Detect which cell encompasses the target text, then output its [X, Y] center coordinate. 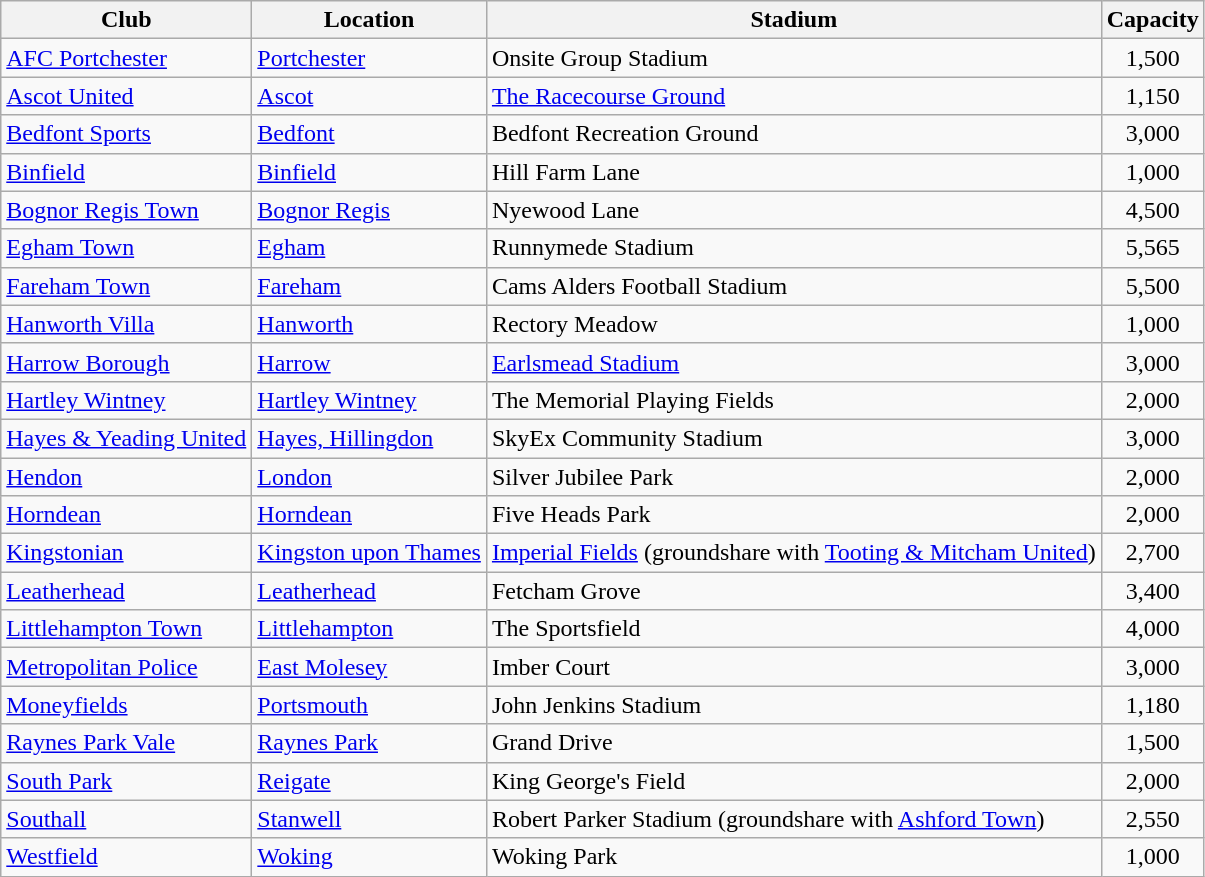
Fareham [370, 286]
Hayes, Hillingdon [370, 438]
Southall [126, 819]
AFC Portchester [126, 58]
Imperial Fields (groundshare with Tooting & Mitcham United) [794, 553]
Stadium [794, 20]
Harrow Borough [126, 362]
1,150 [1152, 96]
The Racecourse Ground [794, 96]
Hanworth [370, 324]
Runnymede Stadium [794, 248]
Ascot United [126, 96]
Bedfont [370, 134]
Silver Jubilee Park [794, 477]
Ascot [370, 96]
John Jenkins Stadium [794, 705]
Grand Drive [794, 743]
Littlehampton Town [126, 629]
5,565 [1152, 248]
5,500 [1152, 286]
Harrow [370, 362]
Stanwell [370, 819]
Capacity [1152, 20]
Imber Court [794, 667]
East Molesey [370, 667]
SkyEx Community Stadium [794, 438]
2,700 [1152, 553]
Hill Farm Lane [794, 172]
Moneyfields [126, 705]
The Memorial Playing Fields [794, 400]
3,400 [1152, 591]
Earlsmead Stadium [794, 362]
Bognor Regis Town [126, 210]
Bedfont Recreation Ground [794, 134]
Woking [370, 857]
Five Heads Park [794, 515]
Portchester [370, 58]
Fetcham Grove [794, 591]
Westfield [126, 857]
Bognor Regis [370, 210]
Metropolitan Police [126, 667]
4,500 [1152, 210]
Portsmouth [370, 705]
Nyewood Lane [794, 210]
Egham Town [126, 248]
Hendon [126, 477]
Hayes & Yeading United [126, 438]
The Sportsfield [794, 629]
Bedfont Sports [126, 134]
Cams Alders Football Stadium [794, 286]
Egham [370, 248]
Fareham Town [126, 286]
London [370, 477]
Robert Parker Stadium (groundshare with Ashford Town) [794, 819]
King George's Field [794, 781]
Woking Park [794, 857]
Onsite Group Stadium [794, 58]
Kingstonian [126, 553]
Reigate [370, 781]
2,550 [1152, 819]
Littlehampton [370, 629]
Raynes Park Vale [126, 743]
Rectory Meadow [794, 324]
Kingston upon Thames [370, 553]
Raynes Park [370, 743]
1,180 [1152, 705]
4,000 [1152, 629]
Club [126, 20]
South Park [126, 781]
Hanworth Villa [126, 324]
Location [370, 20]
